Locate the cell with the specified text and output its [x, y] center coordinate. 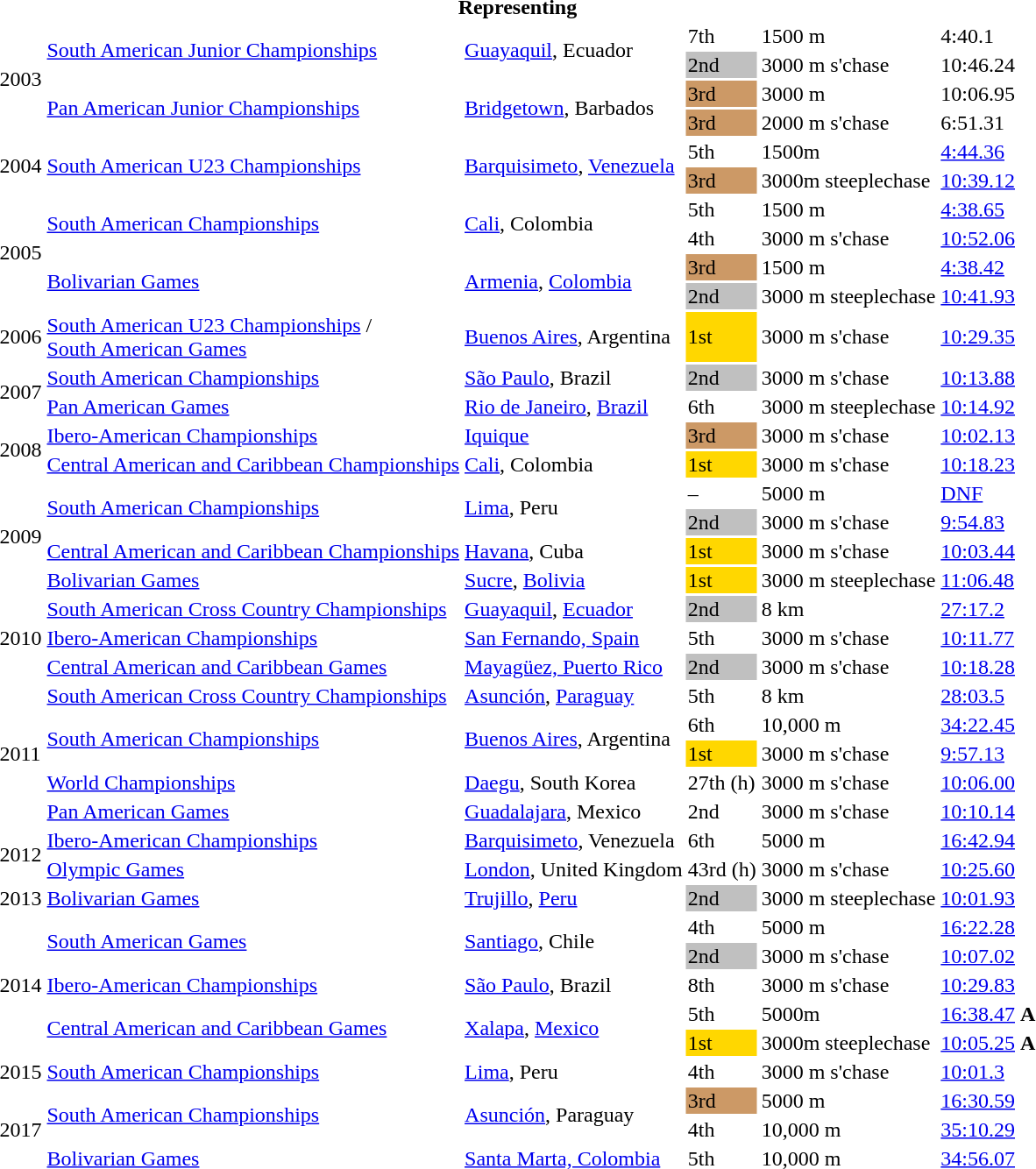
– [722, 493]
World Championships [253, 783]
Havana, Cuba [574, 551]
South American U23 Championships [253, 166]
Mayagüez, Puerto Rico [574, 667]
Xalapa, Mexico [574, 1029]
Sucre, Bolivia [574, 580]
Armenia, Colombia [574, 282]
2000 m s'chase [848, 123]
Guadalajara, Mexico [574, 811]
5000m [848, 1014]
Bridgetown, Barbados [574, 109]
Pan American Junior Championships [253, 109]
South American U23 Championships / South American Games [253, 337]
San Fernando, Spain [574, 638]
1500m [848, 152]
Iquique [574, 436]
3000 m [848, 94]
Daegu, South Korea [574, 783]
Trujillo, Peru [574, 898]
27th (h) [722, 783]
Rio de Janeiro, Brazil [574, 407]
South American Junior Championships [253, 51]
Olympic Games [253, 869]
43rd (h) [722, 869]
South American Games [253, 941]
London, United Kingdom [574, 869]
8th [722, 985]
7th [722, 36]
Santiago, Chile [574, 941]
